From the cell containing the given text, extract its center point as (X, Y) coordinate. 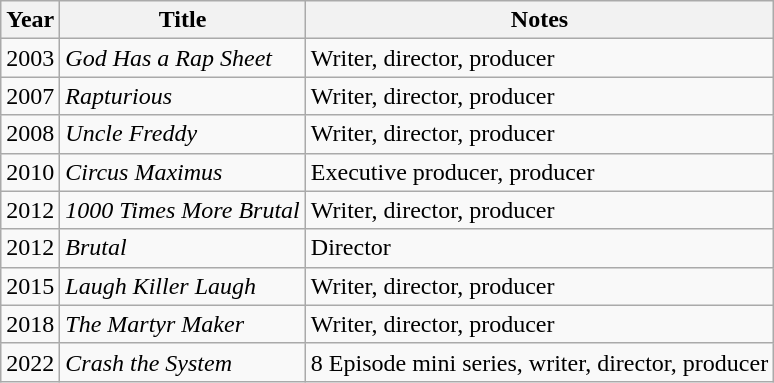
2022 (30, 362)
Notes (539, 20)
2010 (30, 172)
Rapturious (183, 96)
Uncle Freddy (183, 134)
Director (539, 248)
1000 Times More Brutal (183, 210)
Brutal (183, 248)
2015 (30, 286)
Laugh Killer Laugh (183, 286)
Circus Maximus (183, 172)
8 Episode mini series, writer, director, producer (539, 362)
Executive producer, producer (539, 172)
The Martyr Maker (183, 324)
Crash the System (183, 362)
God Has a Rap Sheet (183, 58)
2003 (30, 58)
2008 (30, 134)
2007 (30, 96)
Year (30, 20)
Title (183, 20)
2018 (30, 324)
